Pinpoint the cell where the given text exists, returning its [X, Y] midpoint coordinate. 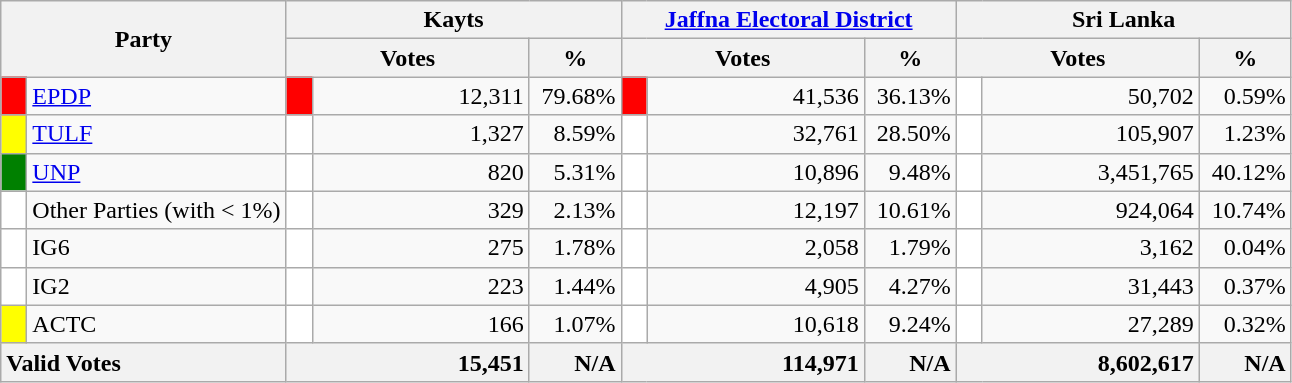
1,327 [420, 134]
3,162 [1090, 248]
15,451 [408, 362]
924,064 [1090, 210]
31,443 [1090, 286]
41,536 [756, 96]
0.59% [1245, 96]
1.44% [575, 286]
Sri Lanka [1124, 20]
50,702 [1090, 96]
36.13% [910, 96]
0.04% [1245, 248]
ACTC [156, 324]
12,197 [756, 210]
32,761 [756, 134]
TULF [156, 134]
IG2 [156, 286]
9.24% [910, 324]
10,618 [756, 324]
Party [144, 39]
28.50% [910, 134]
0.32% [1245, 324]
2.13% [575, 210]
3,451,765 [1090, 172]
EPDP [156, 96]
4,905 [756, 286]
820 [420, 172]
79.68% [575, 96]
UNP [156, 172]
1.07% [575, 324]
4.27% [910, 286]
IG6 [156, 248]
1.23% [1245, 134]
10.74% [1245, 210]
10,896 [756, 172]
5.31% [575, 172]
12,311 [420, 96]
Other Parties (with < 1%) [156, 210]
114,971 [742, 362]
Jaffna Electoral District [788, 20]
166 [420, 324]
223 [420, 286]
27,289 [1090, 324]
2,058 [756, 248]
1.79% [910, 248]
329 [420, 210]
Valid Votes [144, 362]
10.61% [910, 210]
8,602,617 [1078, 362]
9.48% [910, 172]
1.78% [575, 248]
0.37% [1245, 286]
8.59% [575, 134]
40.12% [1245, 172]
105,907 [1090, 134]
Kayts [454, 20]
275 [420, 248]
